Provide the (X, Y) coordinate of the cell's center where the given text is located.  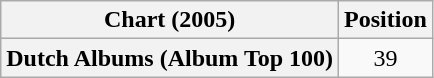
Dutch Albums (Album Top 100) (170, 58)
39 (386, 58)
Chart (2005) (170, 20)
Position (386, 20)
